Search for the cell housing the specified text and yield its (X, Y) center coordinate. 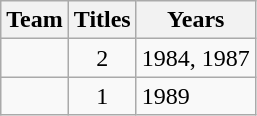
1 (102, 96)
Team (35, 20)
Years (196, 20)
1984, 1987 (196, 58)
2 (102, 58)
Titles (102, 20)
1989 (196, 96)
